For the text-containing cell, return its midpoint in [x, y] coordinate format. 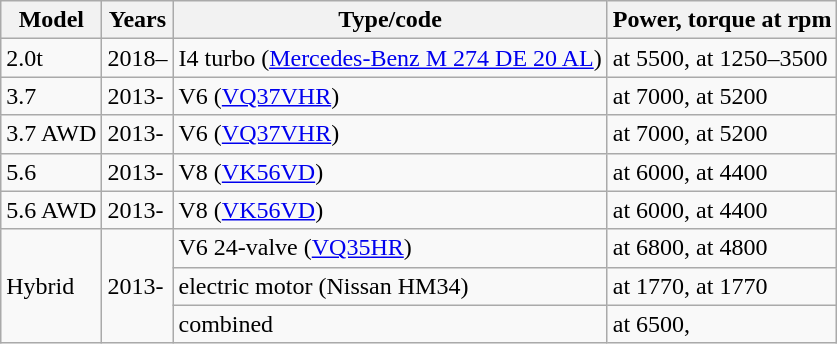
3.7 AWD [52, 134]
V6 24-valve (VQ35HR) [390, 248]
at 6800, at 4800 [722, 248]
electric motor (Nissan HM34) [390, 286]
5.6 [52, 172]
3.7 [52, 96]
at 6500, [722, 324]
Type/code [390, 20]
2.0t [52, 58]
at 1770, at 1770 [722, 286]
Model [52, 20]
Power, torque at rpm [722, 20]
I4 turbo (Mercedes-Benz M 274 DE 20 AL) [390, 58]
combined [390, 324]
2018– [138, 58]
Hybrid [52, 286]
5.6 AWD [52, 210]
at 5500, at 1250–3500 [722, 58]
Years [138, 20]
